Locate the cell with the specified text and output its [X, Y] center coordinate. 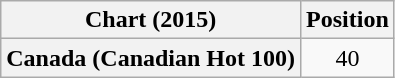
Canada (Canadian Hot 100) [151, 58]
Chart (2015) [151, 20]
40 [348, 58]
Position [348, 20]
